Detect which cell encompasses the target text, then output its (X, Y) center coordinate. 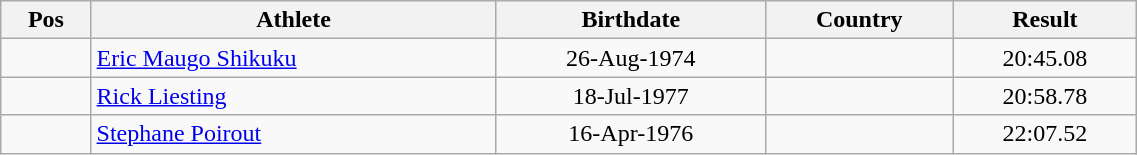
22:07.52 (1045, 134)
20:45.08 (1045, 58)
Pos (46, 20)
18-Jul-1977 (630, 96)
20:58.78 (1045, 96)
Athlete (294, 20)
Birthdate (630, 20)
Country (859, 20)
26-Aug-1974 (630, 58)
Result (1045, 20)
Eric Maugo Shikuku (294, 58)
Rick Liesting (294, 96)
16-Apr-1976 (630, 134)
Stephane Poirout (294, 134)
